Provide the (X, Y) coordinate of the cell's center where the given text is located.  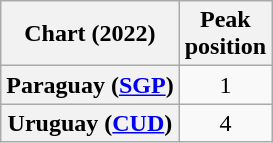
Paraguay (SGP) (90, 85)
4 (225, 123)
Uruguay (CUD) (90, 123)
1 (225, 85)
Chart (2022) (90, 34)
Peakposition (225, 34)
